Search for the cell housing the specified text and yield its (X, Y) center coordinate. 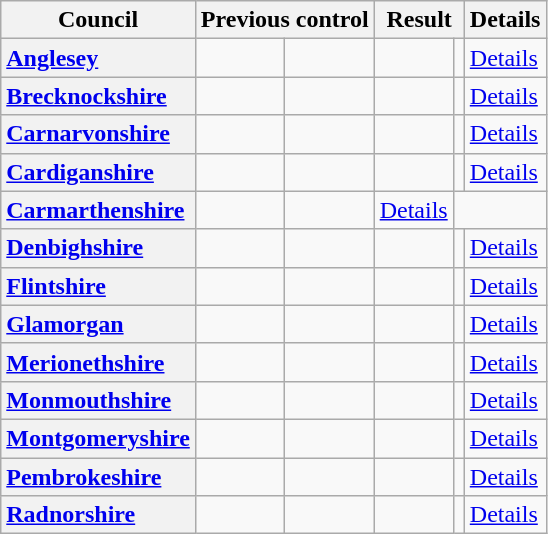
Monmouthshire (98, 400)
Carmarthenshire (98, 210)
Anglesey (98, 58)
Pembrokeshire (98, 477)
Montgomeryshire (98, 438)
Radnorshire (98, 515)
Council (98, 20)
Carnarvonshire (98, 134)
Flintshire (98, 286)
Cardiganshire (98, 172)
Previous control (284, 20)
Glamorgan (98, 324)
Merionethshire (98, 362)
Denbighshire (98, 248)
Brecknockshire (98, 96)
Result (419, 20)
